Extract the [x, y] coordinate from the center of the cell holding the provided text.  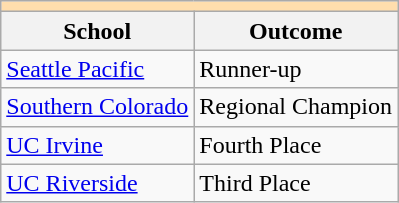
Regional Champion [296, 107]
Runner-up [296, 69]
School [98, 31]
Third Place [296, 183]
Seattle Pacific [98, 69]
Fourth Place [296, 145]
Outcome [296, 31]
UC Riverside [98, 183]
UC Irvine [98, 145]
Southern Colorado [98, 107]
